From the cell containing the given text, extract its center point as (X, Y) coordinate. 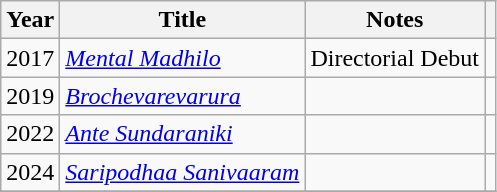
Mental Madhilo (182, 58)
Ante Sundaraniki (182, 134)
2017 (30, 58)
Brochevarevarura (182, 96)
Notes (395, 20)
Title (182, 20)
Directorial Debut (395, 58)
Saripodhaa Sanivaaram (182, 172)
2024 (30, 172)
2022 (30, 134)
Year (30, 20)
2019 (30, 96)
